Find where the given text appears and provide that cell's center as (X, Y) coordinate. 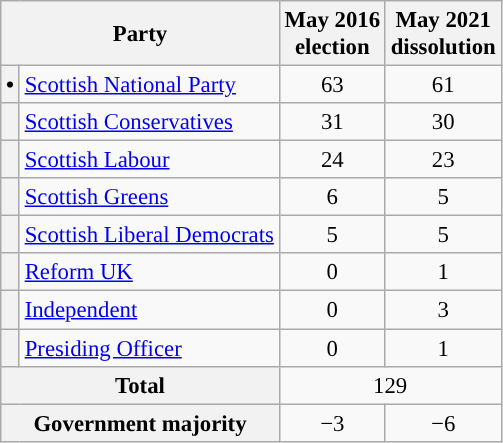
Presiding Officer (149, 348)
Reform UK (149, 273)
Independent (149, 310)
3 (443, 310)
Scottish Greens (149, 197)
129 (390, 385)
May 2016 election (332, 34)
61 (443, 85)
23 (443, 160)
Scottish National Party (149, 85)
24 (332, 160)
Government majority (140, 423)
−3 (332, 423)
Party (140, 34)
31 (332, 122)
• (10, 85)
30 (443, 122)
−6 (443, 423)
Scottish Labour (149, 160)
Scottish Conservatives (149, 122)
Scottish Liberal Democrats (149, 235)
Total (140, 385)
63 (332, 85)
6 (332, 197)
May 2021 dissolution (443, 34)
